Provide the [x, y] coordinate of the cell's center where the given text is located.  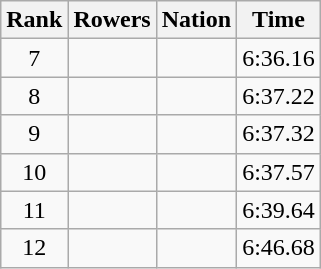
Nation [196, 20]
6:39.64 [279, 210]
6:37.22 [279, 96]
6:37.32 [279, 134]
10 [34, 172]
8 [34, 96]
7 [34, 58]
Rowers [112, 20]
6:46.68 [279, 248]
Rank [34, 20]
6:36.16 [279, 58]
Time [279, 20]
12 [34, 248]
11 [34, 210]
6:37.57 [279, 172]
9 [34, 134]
